Capture the cell that displays the provided text and extract its (X, Y) central coordinate. 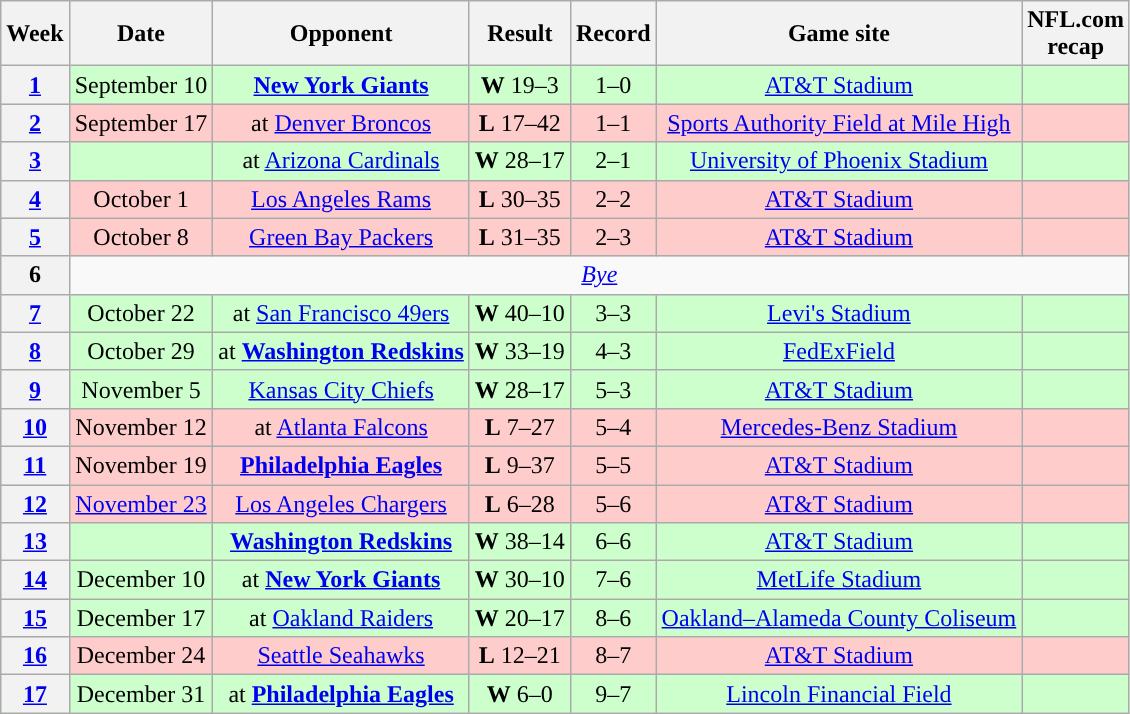
1–1 (613, 123)
October 22 (141, 313)
at Denver Broncos (341, 123)
W 6–0 (520, 694)
Date (141, 34)
Los Angeles Chargers (341, 503)
November 23 (141, 503)
L 12–21 (520, 656)
November 19 (141, 465)
Philadelphia Eagles (341, 465)
1 (35, 85)
Green Bay Packers (341, 237)
Game site (839, 34)
13 (35, 542)
Oakland–Alameda County Coliseum (839, 618)
November 5 (141, 389)
October 8 (141, 237)
L 31–35 (520, 237)
11 (35, 465)
4–3 (613, 351)
Result (520, 34)
5–4 (613, 427)
15 (35, 618)
L 9–37 (520, 465)
10 (35, 427)
8–7 (613, 656)
Sports Authority Field at Mile High (839, 123)
5 (35, 237)
W 19–3 (520, 85)
5–3 (613, 389)
2 (35, 123)
2–1 (613, 161)
October 1 (141, 199)
8–6 (613, 618)
L 6–28 (520, 503)
W 30–10 (520, 580)
W 20–17 (520, 618)
October 29 (141, 351)
9–7 (613, 694)
1–0 (613, 85)
December 31 (141, 694)
Opponent (341, 34)
Levi's Stadium (839, 313)
at Arizona Cardinals (341, 161)
Bye (599, 275)
14 (35, 580)
17 (35, 694)
W 40–10 (520, 313)
at Philadelphia Eagles (341, 694)
L 30–35 (520, 199)
9 (35, 389)
September 10 (141, 85)
University of Phoenix Stadium (839, 161)
December 17 (141, 618)
at San Francisco 49ers (341, 313)
2–3 (613, 237)
MetLife Stadium (839, 580)
8 (35, 351)
L 7–27 (520, 427)
5–6 (613, 503)
at Atlanta Falcons (341, 427)
September 17 (141, 123)
Los Angeles Rams (341, 199)
W 38–14 (520, 542)
Record (613, 34)
December 24 (141, 656)
W 33–19 (520, 351)
4 (35, 199)
7–6 (613, 580)
6–6 (613, 542)
Washington Redskins (341, 542)
Kansas City Chiefs (341, 389)
at New York Giants (341, 580)
at Oakland Raiders (341, 618)
New York Giants (341, 85)
FedExField (839, 351)
6 (35, 275)
3–3 (613, 313)
NFL.comrecap (1076, 34)
December 10 (141, 580)
12 (35, 503)
L 17–42 (520, 123)
Mercedes-Benz Stadium (839, 427)
Lincoln Financial Field (839, 694)
November 12 (141, 427)
3 (35, 161)
16 (35, 656)
Seattle Seahawks (341, 656)
5–5 (613, 465)
Week (35, 34)
7 (35, 313)
2–2 (613, 199)
at Washington Redskins (341, 351)
